From the cell containing the given text, extract its center point as (X, Y) coordinate. 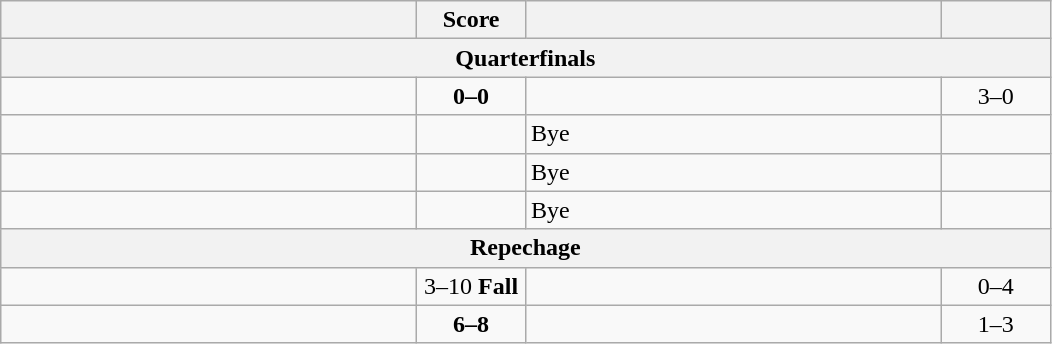
0–0 (472, 96)
1–3 (996, 324)
Quarterfinals (526, 58)
Repechage (526, 248)
Score (472, 20)
6–8 (472, 324)
3–10 Fall (472, 286)
3–0 (996, 96)
0–4 (996, 286)
